Scan for the cell matching the given text and deliver its [X, Y] coordinate at center. 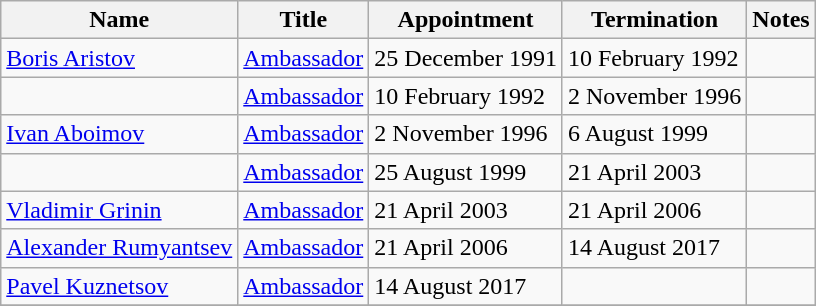
25 August 1999 [466, 172]
Boris Aristov [120, 58]
6 August 1999 [654, 134]
25 December 1991 [466, 58]
Alexander Rumyantsev [120, 248]
Notes [781, 20]
Ivan Aboimov [120, 134]
Pavel Kuznetsov [120, 286]
Title [304, 20]
Vladimir Grinin [120, 210]
Name [120, 20]
Termination [654, 20]
Appointment [466, 20]
